Return the (X, Y) coordinate for the center point of the cell that contains the specified text.  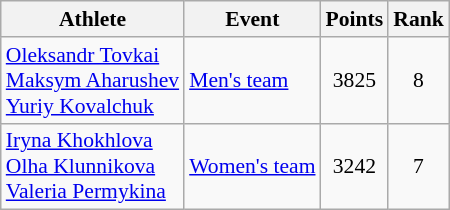
3825 (355, 80)
8 (418, 80)
Rank (418, 19)
Oleksandr TovkaiMaksym AharushevYuriy Kovalchuk (92, 80)
Points (355, 19)
Iryna KhokhlovaOlha KlunnikovaValeria Permykina (92, 166)
Event (252, 19)
Men's team (252, 80)
Women's team (252, 166)
Athlete (92, 19)
7 (418, 166)
3242 (355, 166)
